Output the [X, Y] coordinate of the center of the cell containing the given text.  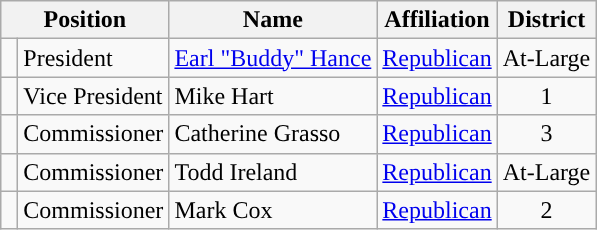
2 [546, 210]
Mark Cox [273, 210]
3 [546, 134]
Catherine Grasso [273, 134]
Earl "Buddy" Hance [273, 58]
Position [85, 20]
Todd Ireland [273, 172]
1 [546, 96]
Name [273, 20]
District [546, 20]
Vice President [94, 96]
Affiliation [437, 20]
Mike Hart [273, 96]
President [94, 58]
